From the cell containing the given text, extract its center point as [X, Y] coordinate. 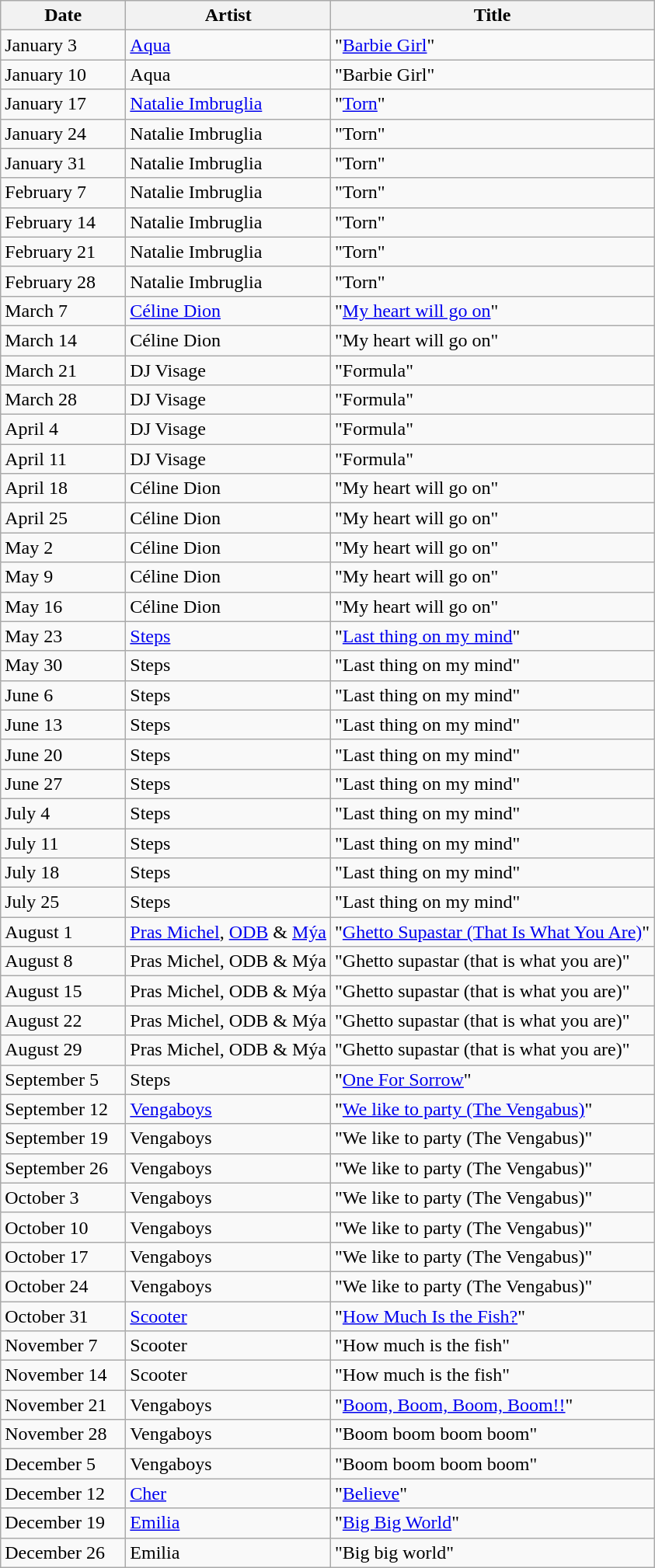
January 31 [64, 163]
June 13 [64, 725]
May 30 [64, 666]
March 28 [64, 400]
August 1 [64, 932]
July 18 [64, 873]
January 10 [64, 75]
"One For Sorrow" [493, 1080]
"Big Big World" [493, 1523]
January 17 [64, 104]
February 21 [64, 252]
May 23 [64, 636]
September 26 [64, 1168]
January 24 [64, 134]
May 16 [64, 607]
February 28 [64, 281]
June 20 [64, 754]
May 2 [64, 548]
August 22 [64, 1020]
April 18 [64, 488]
July 11 [64, 843]
"Boom, Boom, Boom, Boom!!" [493, 1405]
December 5 [64, 1464]
March 7 [64, 311]
December 19 [64, 1523]
"Ghetto Supastar (That Is What You Are)" [493, 932]
October 17 [64, 1257]
"Believe" [493, 1493]
October 31 [64, 1316]
November 28 [64, 1434]
March 21 [64, 370]
November 7 [64, 1346]
July 4 [64, 813]
Cher [228, 1493]
May 9 [64, 577]
April 4 [64, 429]
Title [493, 16]
Artist [228, 16]
October 3 [64, 1198]
"Big big world" [493, 1552]
March 14 [64, 340]
January 3 [64, 45]
December 12 [64, 1493]
February 14 [64, 222]
August 8 [64, 961]
July 25 [64, 902]
September 12 [64, 1109]
April 11 [64, 459]
June 27 [64, 784]
September 19 [64, 1139]
"How Much Is the Fish?" [493, 1316]
November 21 [64, 1405]
October 24 [64, 1286]
September 5 [64, 1080]
October 10 [64, 1227]
August 15 [64, 991]
April 25 [64, 518]
December 26 [64, 1552]
February 7 [64, 193]
November 14 [64, 1375]
Date [64, 16]
August 29 [64, 1050]
June 6 [64, 695]
